Identify which cell holds the provided text, then report its (X, Y) central coordinate. 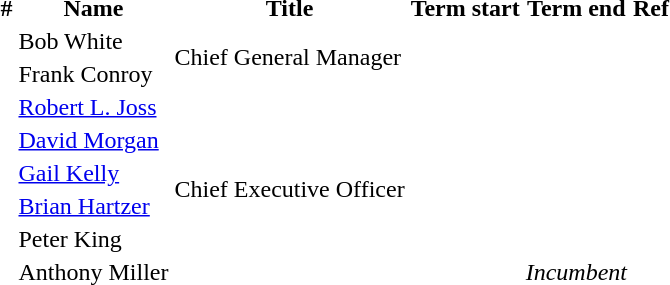
Gail Kelly (94, 173)
Bob White (94, 41)
Peter King (94, 239)
Frank Conroy (94, 74)
Brian Hartzer (94, 206)
Robert L. Joss (94, 107)
Chief General Manager (290, 58)
David Morgan (94, 140)
